Capture the cell that displays the provided text and extract its [x, y] central coordinate. 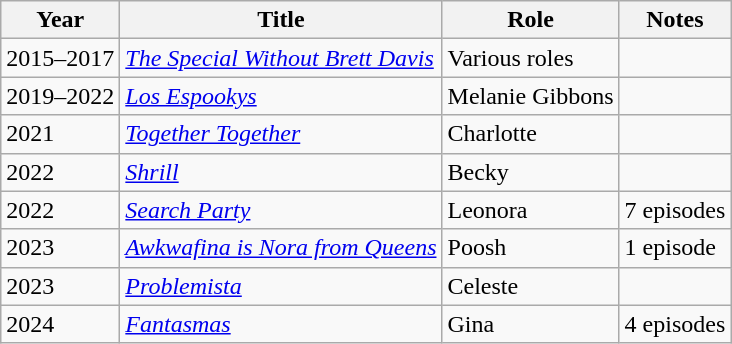
Shrill [281, 172]
2024 [60, 324]
7 episodes [675, 210]
Leonora [530, 210]
Year [60, 20]
Charlotte [530, 134]
Poosh [530, 248]
Notes [675, 20]
The Special Without Brett Davis [281, 58]
4 episodes [675, 324]
Role [530, 20]
Together Together [281, 134]
Various roles [530, 58]
Celeste [530, 286]
Search Party [281, 210]
Problemista [281, 286]
Los Espookys [281, 96]
2019–2022 [60, 96]
2015–2017 [60, 58]
1 episode [675, 248]
Awkwafina is Nora from Queens [281, 248]
Fantasmas [281, 324]
Melanie Gibbons [530, 96]
2021 [60, 134]
Gina [530, 324]
Becky [530, 172]
Title [281, 20]
